From the cell containing the given text, extract its center point as [x, y] coordinate. 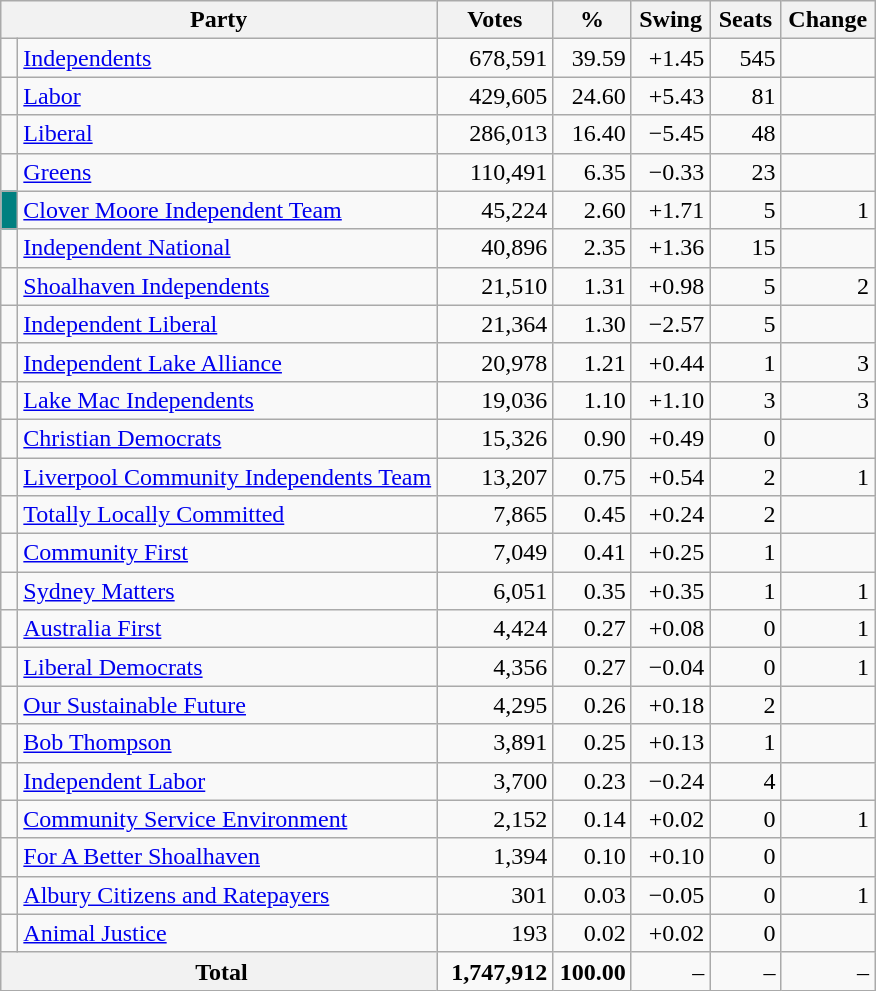
1,747,912 [495, 971]
Liverpool Community Independents Team [228, 477]
13,207 [495, 477]
+0.98 [670, 286]
Shoalhaven Independents [228, 286]
16.40 [592, 134]
4,295 [495, 705]
Greens [228, 172]
0.02 [592, 933]
+1.36 [670, 248]
+0.10 [670, 857]
Independent Lake Alliance [228, 362]
−0.04 [670, 667]
15 [746, 248]
Liberal Democrats [228, 667]
+1.45 [670, 58]
−2.57 [670, 324]
+0.54 [670, 477]
Christian Democrats [228, 438]
429,605 [495, 96]
545 [746, 58]
20,978 [495, 362]
0.23 [592, 781]
6,051 [495, 591]
678,591 [495, 58]
0.90 [592, 438]
21,510 [495, 286]
2.35 [592, 248]
0.03 [592, 895]
Independent Liberal [228, 324]
1.21 [592, 362]
Independent National [228, 248]
100.00 [592, 971]
0.14 [592, 819]
1.10 [592, 400]
Lake Mac Independents [228, 400]
+5.43 [670, 96]
4 [746, 781]
301 [495, 895]
+1.10 [670, 400]
+0.44 [670, 362]
7,049 [495, 553]
0.26 [592, 705]
Liberal [228, 134]
Labor [228, 96]
3,891 [495, 743]
Swing [670, 20]
4,424 [495, 629]
Total [219, 971]
Our Sustainable Future [228, 705]
Independents [228, 58]
−0.05 [670, 895]
0.35 [592, 591]
Change [828, 20]
Sydney Matters [228, 591]
Clover Moore Independent Team [228, 210]
+0.35 [670, 591]
81 [746, 96]
1.30 [592, 324]
Independent Labor [228, 781]
286,013 [495, 134]
23 [746, 172]
4,356 [495, 667]
2,152 [495, 819]
24.60 [592, 96]
48 [746, 134]
Votes [495, 20]
0.41 [592, 553]
40,896 [495, 248]
1.31 [592, 286]
39.59 [592, 58]
Australia First [228, 629]
0.25 [592, 743]
Community Service Environment [228, 819]
110,491 [495, 172]
% [592, 20]
+0.25 [670, 553]
−5.45 [670, 134]
Albury Citizens and Ratepayers [228, 895]
15,326 [495, 438]
19,036 [495, 400]
+0.49 [670, 438]
+0.24 [670, 515]
7,865 [495, 515]
−0.24 [670, 781]
45,224 [495, 210]
+1.71 [670, 210]
Animal Justice [228, 933]
+0.18 [670, 705]
193 [495, 933]
1,394 [495, 857]
−0.33 [670, 172]
3,700 [495, 781]
Seats [746, 20]
6.35 [592, 172]
2.60 [592, 210]
0.75 [592, 477]
+0.13 [670, 743]
21,364 [495, 324]
0.45 [592, 515]
Bob Thompson [228, 743]
Community First [228, 553]
0.10 [592, 857]
For A Better Shoalhaven [228, 857]
Totally Locally Committed [228, 515]
Party [219, 20]
+0.08 [670, 629]
